Determine the (X, Y) coordinate at the center of the cell enclosing the given text.  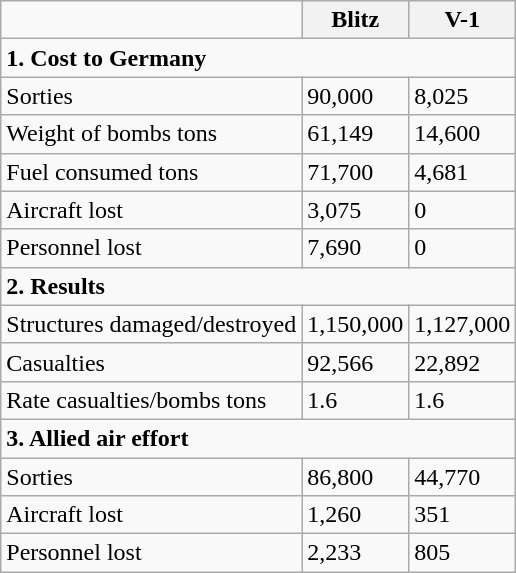
4,681 (462, 172)
92,566 (356, 362)
V-1 (462, 20)
1,127,000 (462, 324)
86,800 (356, 477)
3. Allied air effort (258, 438)
44,770 (462, 477)
2,233 (356, 553)
1,150,000 (356, 324)
1. Cost to Germany (258, 58)
Blitz (356, 20)
71,700 (356, 172)
Weight of bombs tons (152, 134)
Structures damaged/destroyed (152, 324)
Casualties (152, 362)
22,892 (462, 362)
14,600 (462, 134)
90,000 (356, 96)
2. Results (258, 286)
1,260 (356, 515)
7,690 (356, 248)
Rate casualties/bombs tons (152, 400)
Fuel consumed tons (152, 172)
805 (462, 553)
3,075 (356, 210)
61,149 (356, 134)
8,025 (462, 96)
351 (462, 515)
